Find where the given text appears and provide that cell's center as (x, y) coordinate. 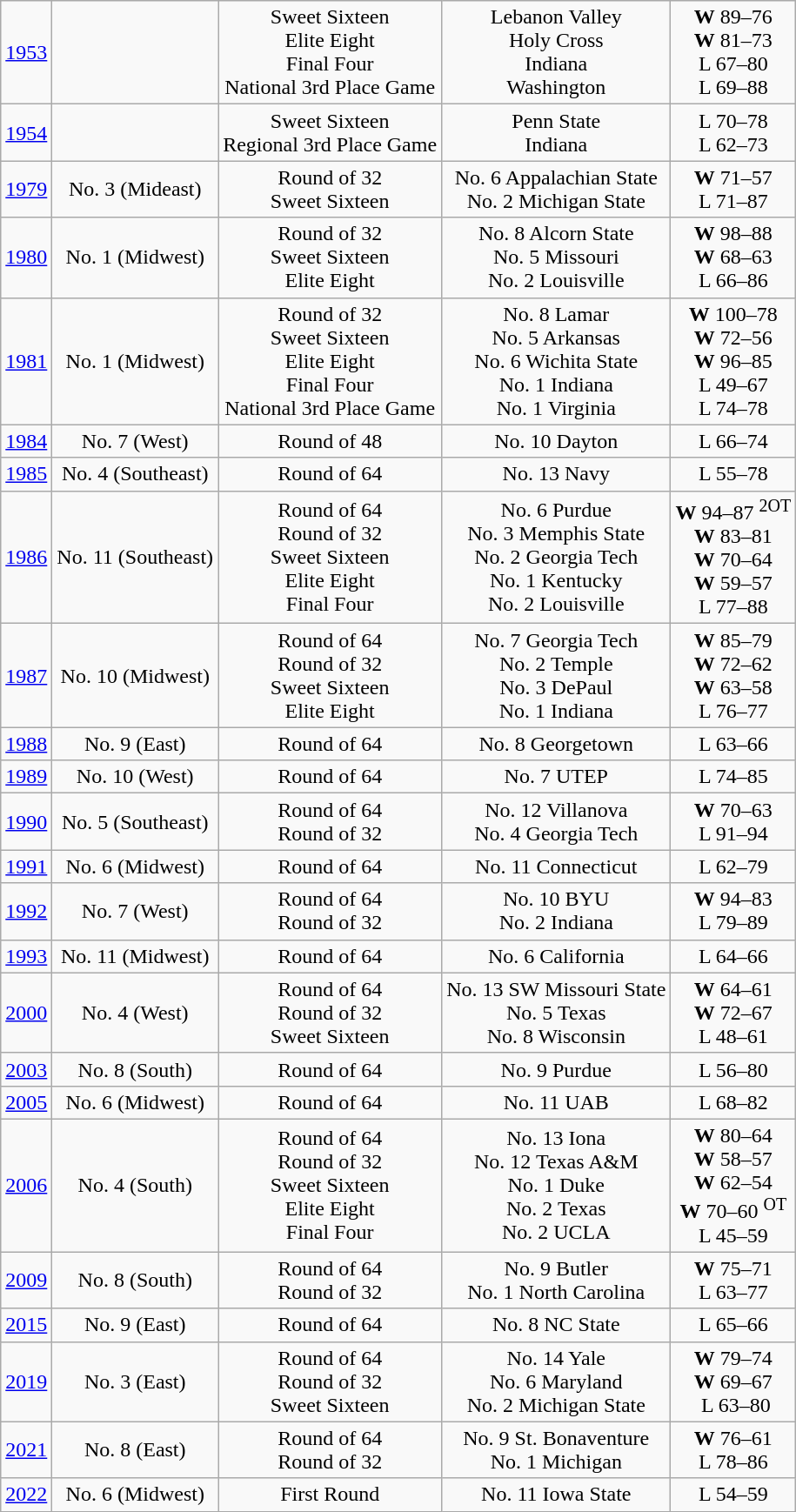
2005 (26, 1102)
1987 (26, 675)
L 68–82 (733, 1102)
1991 (26, 866)
L 64–66 (733, 956)
No. 6 California (557, 956)
No. 5 (Southeast) (136, 821)
Sweet SixteenElite EightFinal FourNational 3rd Place Game (331, 52)
No. 8 Alcorn StateNo. 5 MissouriNo. 2 Louisville (557, 258)
1990 (26, 821)
No. 9 ButlerNo. 1 North Carolina (557, 1281)
Round of 48 (331, 441)
L 70–78L 62–73 (733, 132)
2021 (26, 1449)
1985 (26, 474)
Lebanon ValleyHoly CrossIndianaWashington (557, 52)
L 54–59 (733, 1495)
2000 (26, 1013)
No. 11 Iowa State (557, 1495)
W 80–64W 58–57W 62–54W 70–60 OTL 45–59 (733, 1185)
1992 (26, 912)
W 71–57L 71–87 (733, 190)
No. 3 (East) (136, 1382)
W 76–61L 78–86 (733, 1449)
No. 4 (South) (136, 1185)
1986 (26, 557)
W 98–88W 68–63L 66–86 (733, 258)
W 70–63L 91–94 (733, 821)
L 66–74 (733, 441)
No. 7 Georgia TechNo. 2 TempleNo. 3 DePaulNo. 1 Indiana (557, 675)
2003 (26, 1069)
No. 10 (Midwest) (136, 675)
1953 (26, 52)
L 74–85 (733, 777)
2019 (26, 1382)
Round of 32Sweet SixteenElite EightFinal FourNational 3rd Place Game (331, 361)
No. 8 (East) (136, 1449)
Round of 64Round of 32Sweet SixteenElite Eight (331, 675)
W 64–61W 72–67L 48–61 (733, 1013)
2006 (26, 1185)
No. 7 UTEP (557, 777)
L 65–66 (733, 1325)
No. 11 (Southeast) (136, 557)
No. 4 (Southeast) (136, 474)
L 56–80 (733, 1069)
First Round (331, 1495)
Penn StateIndiana (557, 132)
No. 9 St. BonaventureNo. 1 Michigan (557, 1449)
W 100–78W 72–56W 96–85L 49–67L 74–78 (733, 361)
No. 11 (Midwest) (136, 956)
1993 (26, 956)
No. 14 YaleNo. 6 MarylandNo. 2 Michigan State (557, 1382)
2009 (26, 1281)
1989 (26, 777)
No. 12 VillanovaNo. 4 Georgia Tech (557, 821)
No. 11 UAB (557, 1102)
No. 10 Dayton (557, 441)
No. 4 (West) (136, 1013)
No. 8 Georgetown (557, 744)
Round of 32Sweet SixteenElite Eight (331, 258)
No. 13 SW Missouri StateNo. 5 TexasNo. 8 Wisconsin (557, 1013)
W 75–71L 63–77 (733, 1281)
No. 6 PurdueNo. 3 Memphis StateNo. 2 Georgia TechNo. 1 KentuckyNo. 2 Louisville (557, 557)
Sweet SixteenRegional 3rd Place Game (331, 132)
No. 13 IonaNo. 12 Texas A&MNo. 1 DukeNo. 2 TexasNo. 2 UCLA (557, 1185)
W 85–79W 72–62W 63–58L 76–77 (733, 675)
L 62–79 (733, 866)
No. 8 LamarNo. 5 ArkansasNo. 6 Wichita StateNo. 1 IndianaNo. 1 Virginia (557, 361)
L 63–66 (733, 744)
No. 8 NC State (557, 1325)
No. 13 Navy (557, 474)
W 94–87 2OTW 83–81W 70–64W 59–57L 77–88 (733, 557)
Round of 32Sweet Sixteen (331, 190)
1980 (26, 258)
No. 11 Connecticut (557, 866)
No. 10 BYUNo. 2 Indiana (557, 912)
No. 6 Appalachian StateNo. 2 Michigan State (557, 190)
1954 (26, 132)
1988 (26, 744)
W 94–83L 79–89 (733, 912)
No. 9 Purdue (557, 1069)
1979 (26, 190)
2022 (26, 1495)
1981 (26, 361)
2015 (26, 1325)
1984 (26, 441)
L 55–78 (733, 474)
No. 3 (Mideast) (136, 190)
W 79–74W 69–67 L 63–80 (733, 1382)
W 89–76W 81–73L 67–80L 69–88 (733, 52)
No. 10 (West) (136, 777)
